For the text-containing cell, return its midpoint in [X, Y] coordinate format. 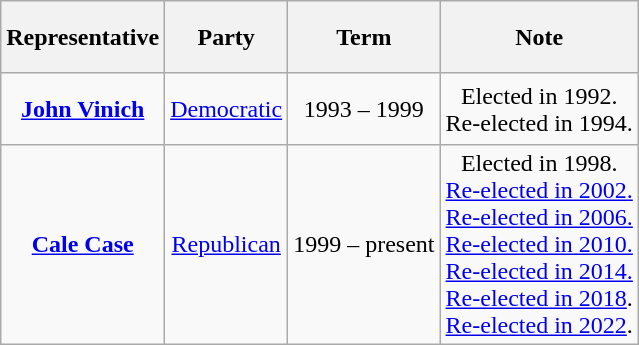
1999 – present [364, 245]
Elected in 1992.Re-elected in 1994. [539, 109]
1993 – 1999 [364, 109]
Democratic [226, 109]
Party [226, 37]
Term [364, 37]
Note [539, 37]
John Vinich [83, 109]
Cale Case [83, 245]
Representative [83, 37]
Elected in 1998.Re-elected in 2002.Re-elected in 2006.Re-elected in 2010.Re-elected in 2014.Re-elected in 2018.Re-elected in 2022. [539, 245]
Republican [226, 245]
